Determine the [X, Y] coordinate at the center of the cell enclosing the given text.  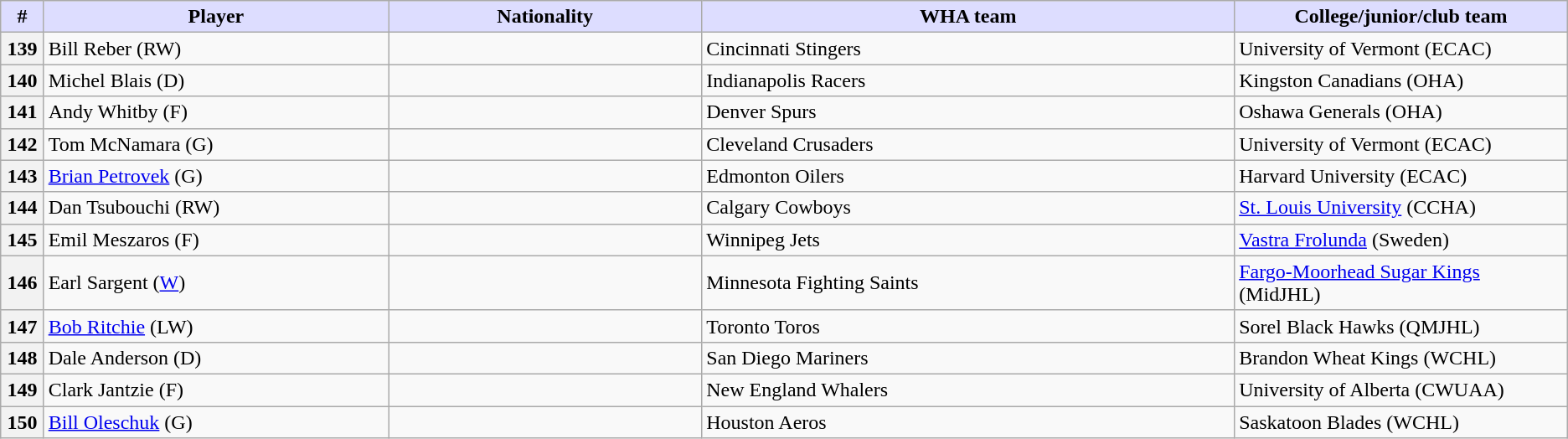
Dale Anderson (D) [216, 358]
Player [216, 17]
Dan Tsubouchi (RW) [216, 208]
Saskatoon Blades (WCHL) [1401, 421]
Denver Spurs [968, 112]
Cleveland Crusaders [968, 144]
Winnipeg Jets [968, 240]
Edmonton Oilers [968, 176]
Nationality [545, 17]
140 [22, 80]
147 [22, 326]
Calgary Cowboys [968, 208]
St. Louis University (CCHA) [1401, 208]
144 [22, 208]
Michel Blais (D) [216, 80]
Kingston Canadians (OHA) [1401, 80]
Cincinnati Stingers [968, 49]
Brian Petrovek (G) [216, 176]
Oshawa Generals (OHA) [1401, 112]
Tom McNamara (G) [216, 144]
Sorel Black Hawks (QMJHL) [1401, 326]
Vastra Frolunda (Sweden) [1401, 240]
University of Alberta (CWUAA) [1401, 390]
Bill Reber (RW) [216, 49]
146 [22, 283]
Clark Jantzie (F) [216, 390]
# [22, 17]
New England Whalers [968, 390]
149 [22, 390]
Earl Sargent (W) [216, 283]
Harvard University (ECAC) [1401, 176]
Emil Meszaros (F) [216, 240]
148 [22, 358]
Houston Aeros [968, 421]
Toronto Toros [968, 326]
141 [22, 112]
Bill Oleschuk (G) [216, 421]
139 [22, 49]
143 [22, 176]
Minnesota Fighting Saints [968, 283]
142 [22, 144]
College/junior/club team [1401, 17]
WHA team [968, 17]
San Diego Mariners [968, 358]
Fargo-Moorhead Sugar Kings (MidJHL) [1401, 283]
Indianapolis Racers [968, 80]
Brandon Wheat Kings (WCHL) [1401, 358]
Bob Ritchie (LW) [216, 326]
Andy Whitby (F) [216, 112]
145 [22, 240]
150 [22, 421]
